For the text-containing cell, return its midpoint in (x, y) coordinate format. 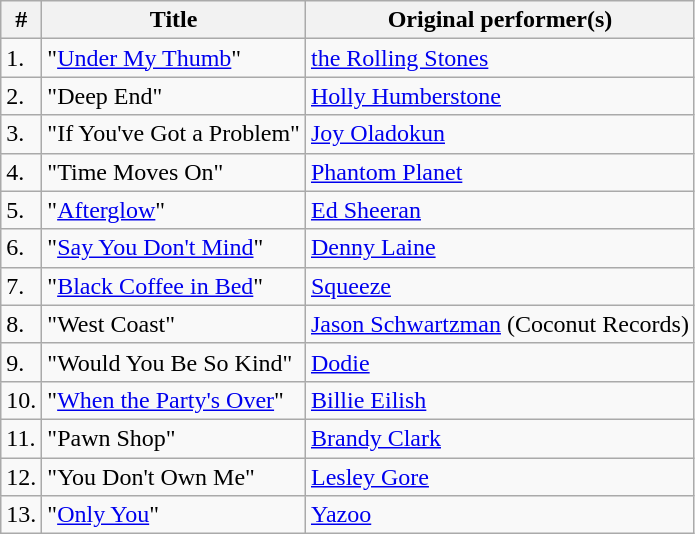
11. (22, 438)
2. (22, 96)
3. (22, 134)
Holly Humberstone (500, 96)
"Pawn Shop" (174, 438)
"Only You" (174, 515)
Phantom Planet (500, 172)
"Would You Be So Kind" (174, 362)
Brandy Clark (500, 438)
4. (22, 172)
7. (22, 286)
Lesley Gore (500, 477)
Billie Eilish (500, 400)
10. (22, 400)
Joy Oladokun (500, 134)
1. (22, 58)
Yazoo (500, 515)
"Under My Thumb" (174, 58)
8. (22, 324)
"Black Coffee in Bed" (174, 286)
Ed Sheeran (500, 210)
Squeeze (500, 286)
"Time Moves On" (174, 172)
Jason Schwartzman (Coconut Records) (500, 324)
5. (22, 210)
"West Coast" (174, 324)
"Deep End" (174, 96)
13. (22, 515)
9. (22, 362)
"Afterglow" (174, 210)
Title (174, 20)
# (22, 20)
12. (22, 477)
"You Don't Own Me" (174, 477)
Dodie (500, 362)
"If You've Got a Problem" (174, 134)
the Rolling Stones (500, 58)
"Say You Don't Mind" (174, 248)
"When the Party's Over" (174, 400)
Denny Laine (500, 248)
Original performer(s) (500, 20)
6. (22, 248)
